Pinpoint the cell where the given text exists, returning its [x, y] midpoint coordinate. 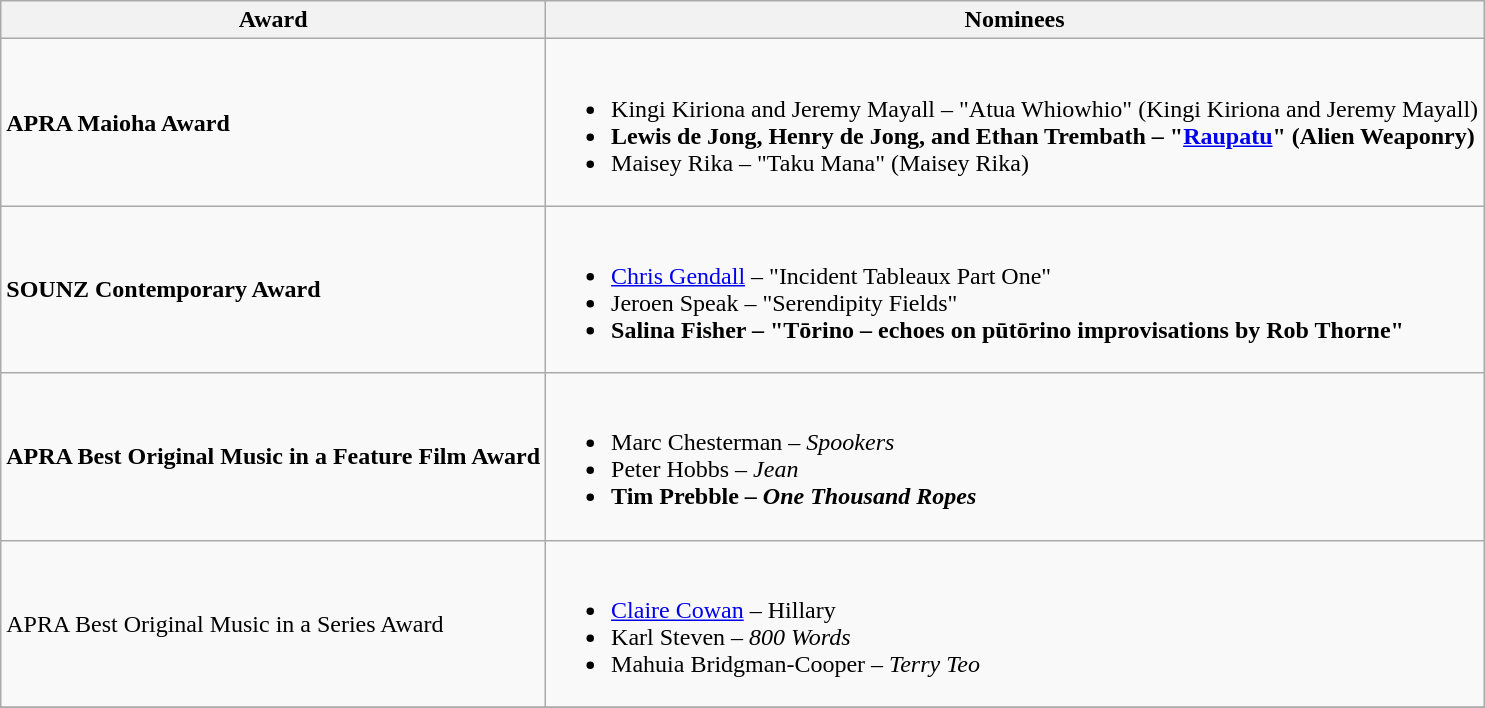
APRA Best Original Music in a Feature Film Award [274, 456]
Marc Chesterman – SpookersPeter Hobbs – JeanTim Prebble – One Thousand Ropes [1015, 456]
APRA Maioha Award [274, 122]
Nominees [1015, 20]
Award [274, 20]
APRA Best Original Music in a Series Award [274, 624]
Claire Cowan – HillaryKarl Steven – 800 WordsMahuia Bridgman-Cooper – Terry Teo [1015, 624]
SOUNZ Contemporary Award [274, 290]
